Provide the (X, Y) coordinate of the cell's center where the given text is located.  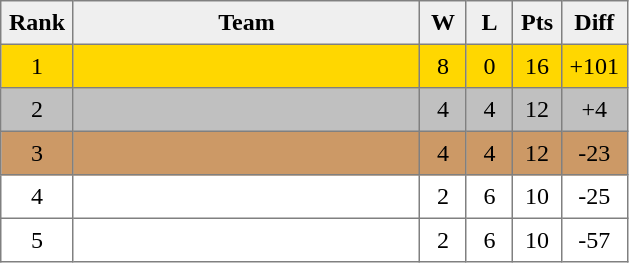
1 (38, 66)
8 (443, 66)
5 (38, 240)
-57 (594, 240)
-23 (594, 153)
Pts (537, 23)
3 (38, 153)
+101 (594, 66)
Diff (594, 23)
Team (246, 23)
-25 (594, 197)
L (489, 23)
W (443, 23)
+4 (594, 110)
Rank (38, 23)
0 (489, 66)
16 (537, 66)
